Detect which cell encompasses the target text, then output its (X, Y) center coordinate. 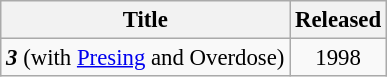
1998 (338, 58)
Released (338, 20)
Title (146, 20)
3 (with Presing and Overdose) (146, 58)
